Capture the cell that displays the provided text and extract its (X, Y) central coordinate. 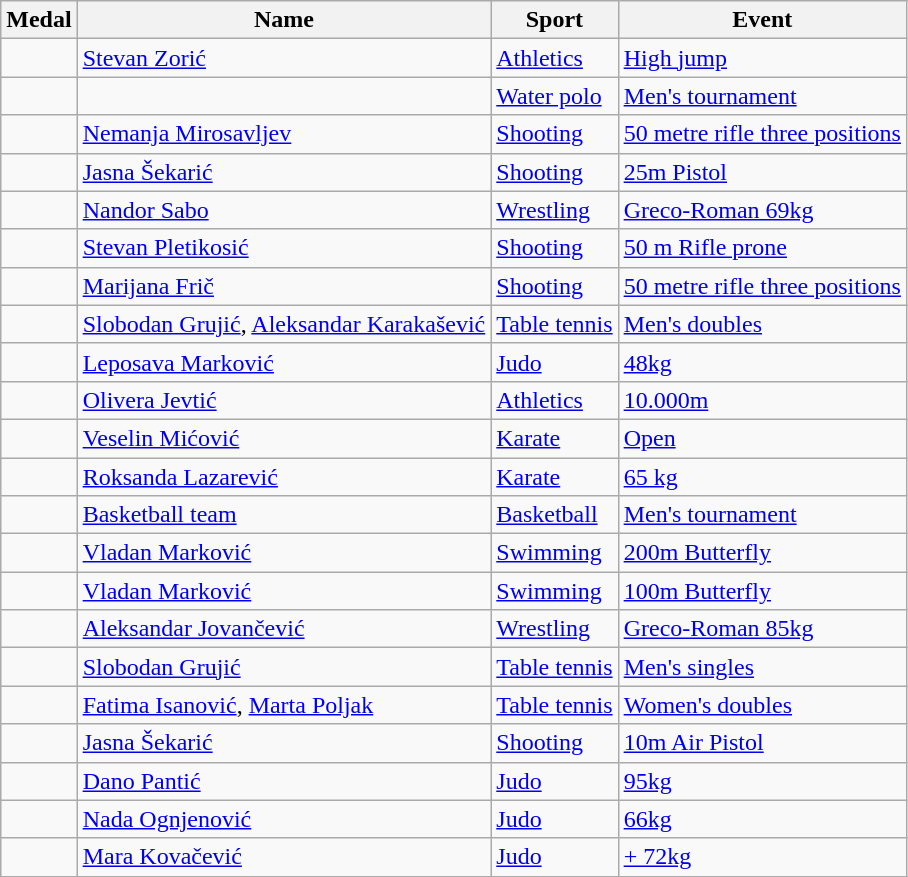
Slobodan Grujić (284, 667)
66kg (762, 819)
Roksanda Lazarević (284, 477)
Nada Ognjenović (284, 819)
Mara Kovačević (284, 857)
Event (762, 20)
Greco-Roman 69kg (762, 210)
Marijana Frič (284, 286)
Open (762, 438)
Nemanja Mirosavljev (284, 134)
Water polo (554, 96)
65 kg (762, 477)
10.000m (762, 400)
Stevan Pletikosić (284, 248)
Olivera Jevtić (284, 400)
25m Pistol (762, 172)
Leposava Marković (284, 362)
10m Air Pistol (762, 743)
Greco-Roman 85kg (762, 629)
Stevan Zorić (284, 58)
Veselin Mićović (284, 438)
Women's doubles (762, 705)
+ 72kg (762, 857)
High jump (762, 58)
Nandor Sabo (284, 210)
200m Butterfly (762, 553)
Sport (554, 20)
50 m Rifle prone (762, 248)
Dano Pantić (284, 781)
100m Butterfly (762, 591)
Slobodan Grujić, Aleksandar Karakašević (284, 324)
Aleksandar Jovančević (284, 629)
Medal (39, 20)
Basketball (554, 515)
Name (284, 20)
Men's doubles (762, 324)
Fatima Isanović, Marta Poljak (284, 705)
48kg (762, 362)
Basketball team (284, 515)
Men's singles (762, 667)
95kg (762, 781)
